Scan for the cell matching the given text and deliver its (X, Y) coordinate at center. 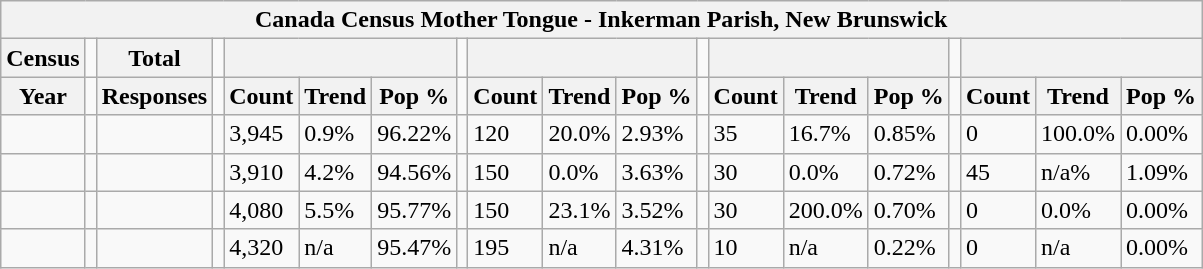
95.47% (414, 248)
200.0% (826, 210)
0.85% (908, 134)
16.7% (826, 134)
Census (43, 58)
23.1% (580, 210)
n/a% (1078, 172)
3.63% (656, 172)
94.56% (414, 172)
0.72% (908, 172)
10 (746, 248)
120 (506, 134)
Canada Census Mother Tongue - Inkerman Parish, New Brunswick (602, 20)
100.0% (1078, 134)
1.09% (1160, 172)
45 (998, 172)
4,080 (262, 210)
195 (506, 248)
20.0% (580, 134)
4.31% (656, 248)
35 (746, 134)
Responses (154, 96)
0.70% (908, 210)
0.22% (908, 248)
96.22% (414, 134)
95.77% (414, 210)
5.5% (336, 210)
2.93% (656, 134)
4,320 (262, 248)
Year (43, 96)
0.9% (336, 134)
3,910 (262, 172)
Total (154, 58)
4.2% (336, 172)
3,945 (262, 134)
3.52% (656, 210)
